Pinpoint the cell where the given text exists, returning its [x, y] midpoint coordinate. 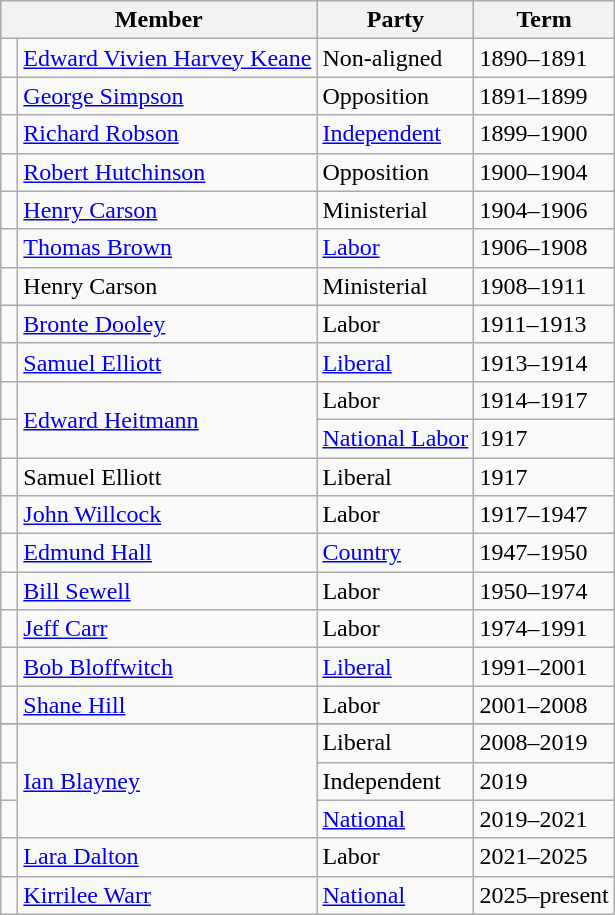
1991–2001 [544, 667]
Term [544, 20]
Ian Blayney [168, 781]
1913–1914 [544, 362]
Edmund Hall [168, 553]
John Willcock [168, 515]
2019 [544, 781]
1950–1974 [544, 591]
Member [159, 20]
2008–2019 [544, 743]
Edward Heitmann [168, 419]
2025–present [544, 895]
Bronte Dooley [168, 324]
Edward Vivien Harvey Keane [168, 58]
Thomas Brown [168, 248]
Non-aligned [396, 58]
Country [396, 553]
Richard Robson [168, 134]
George Simpson [168, 96]
Lara Dalton [168, 857]
Bill Sewell [168, 591]
1914–1917 [544, 400]
1947–1950 [544, 553]
2019–2021 [544, 819]
1890–1891 [544, 58]
1900–1904 [544, 172]
2021–2025 [544, 857]
1911–1913 [544, 324]
Shane Hill [168, 705]
2001–2008 [544, 705]
1906–1908 [544, 248]
1891–1899 [544, 96]
Bob Bloffwitch [168, 667]
1904–1906 [544, 210]
1974–1991 [544, 629]
National Labor [396, 438]
Party [396, 20]
Jeff Carr [168, 629]
1908–1911 [544, 286]
Robert Hutchinson [168, 172]
1899–1900 [544, 134]
1917–1947 [544, 515]
Kirrilee Warr [168, 895]
